Pinpoint the cell where the given text exists, returning its (X, Y) midpoint coordinate. 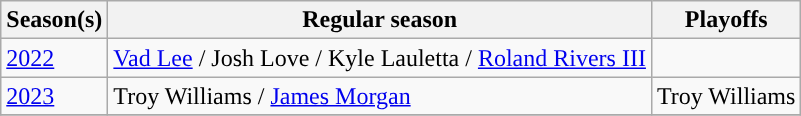
Playoffs (726, 20)
Season(s) (54, 20)
Vad Lee / Josh Love / Kyle Lauletta / Roland Rivers III (380, 58)
Troy Williams / James Morgan (380, 96)
2022 (54, 58)
2023 (54, 96)
Regular season (380, 20)
Troy Williams (726, 96)
